Output the [X, Y] coordinate of the center of the cell containing the given text.  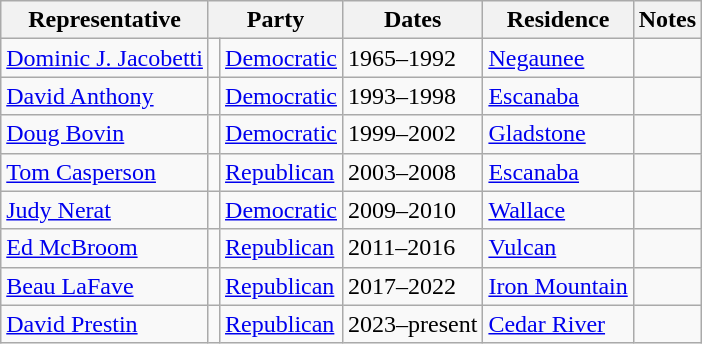
Dates [413, 20]
2009–2010 [413, 210]
Tom Casperson [105, 172]
1993–1998 [413, 96]
2017–2022 [413, 286]
Judy Nerat [105, 210]
Gladstone [558, 134]
Ed McBroom [105, 248]
Wallace [558, 210]
Iron Mountain [558, 286]
Cedar River [558, 324]
Notes [667, 20]
Representative [105, 20]
Party [275, 20]
2011–2016 [413, 248]
2003–2008 [413, 172]
1965–1992 [413, 58]
Doug Bovin [105, 134]
David Anthony [105, 96]
1999–2002 [413, 134]
David Prestin [105, 324]
Dominic J. Jacobetti [105, 58]
Negaunee [558, 58]
2023–present [413, 324]
Beau LaFave [105, 286]
Vulcan [558, 248]
Residence [558, 20]
